Output the [X, Y] coordinate of the center of the cell containing the given text.  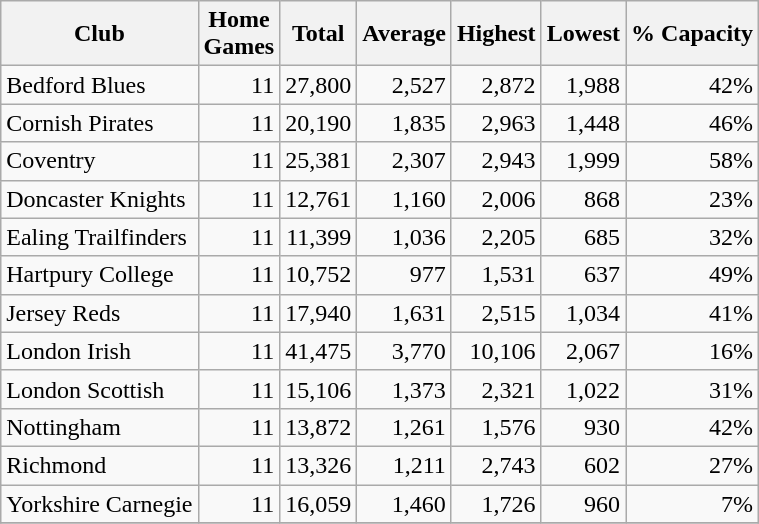
960 [583, 503]
10,106 [496, 351]
Club [100, 34]
Richmond [100, 465]
1,036 [404, 237]
1,034 [583, 313]
2,943 [496, 161]
Cornish Pirates [100, 123]
1,576 [496, 427]
20,190 [318, 123]
27% [692, 465]
977 [404, 275]
Lowest [583, 34]
1,988 [583, 85]
1,160 [404, 199]
27,800 [318, 85]
2,515 [496, 313]
Nottingham [100, 427]
1,999 [583, 161]
Jersey Reds [100, 313]
58% [692, 161]
1,631 [404, 313]
1,448 [583, 123]
Total [318, 34]
12,761 [318, 199]
46% [692, 123]
Bedford Blues [100, 85]
2,743 [496, 465]
Average [404, 34]
10,752 [318, 275]
Doncaster Knights [100, 199]
1,460 [404, 503]
41,475 [318, 351]
Yorkshire Carnegie [100, 503]
32% [692, 237]
685 [583, 237]
31% [692, 389]
13,326 [318, 465]
23% [692, 199]
London Scottish [100, 389]
16,059 [318, 503]
Coventry [100, 161]
2,205 [496, 237]
1,726 [496, 503]
25,381 [318, 161]
2,963 [496, 123]
% Capacity [692, 34]
49% [692, 275]
15,106 [318, 389]
HomeGames [239, 34]
16% [692, 351]
11,399 [318, 237]
930 [583, 427]
41% [692, 313]
868 [583, 199]
2,307 [404, 161]
2,321 [496, 389]
1,022 [583, 389]
1,531 [496, 275]
602 [583, 465]
2,872 [496, 85]
3,770 [404, 351]
7% [692, 503]
Ealing Trailfinders [100, 237]
1,211 [404, 465]
1,835 [404, 123]
637 [583, 275]
2,006 [496, 199]
13,872 [318, 427]
17,940 [318, 313]
2,067 [583, 351]
Highest [496, 34]
1,261 [404, 427]
London Irish [100, 351]
Hartpury College [100, 275]
1,373 [404, 389]
2,527 [404, 85]
